Return (x, y) of the center of cell containing provided text 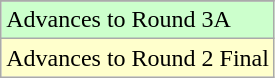
Advances to Round 2 Final (138, 58)
Advances to Round 3A (138, 20)
